Provide the [x, y] coordinate of the cell's center where the given text is located.  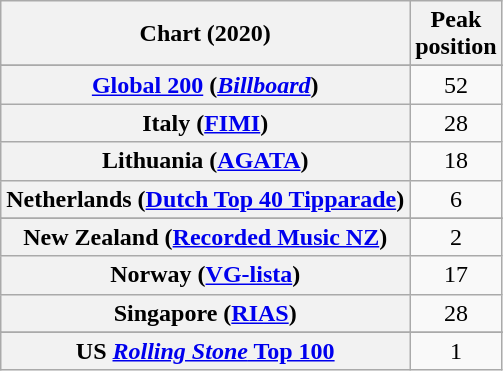
Global 200 (Billboard) [206, 85]
6 [456, 199]
Chart (2020) [206, 34]
New Zealand (Recorded Music NZ) [206, 237]
2 [456, 237]
US Rolling Stone Top 100 [206, 351]
Lithuania (AGATA) [206, 161]
Netherlands (Dutch Top 40 Tipparade) [206, 199]
18 [456, 161]
Peakposition [456, 34]
Norway (VG-lista) [206, 275]
52 [456, 85]
17 [456, 275]
Singapore (RIAS) [206, 313]
1 [456, 351]
Italy (FIMI) [206, 123]
